Find where the given text appears and provide that cell's center as [x, y] coordinate. 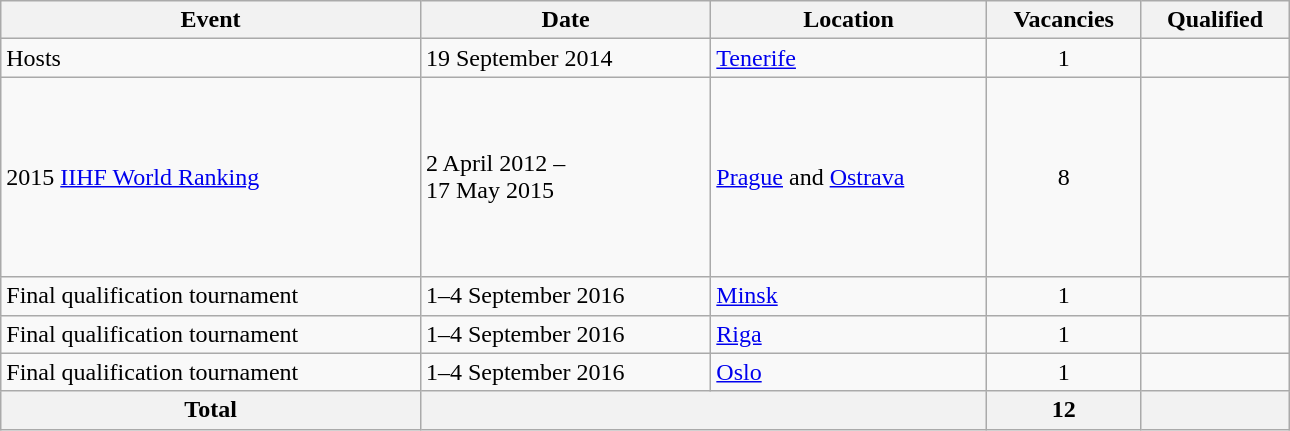
19 September 2014 [565, 58]
Vacancies [1063, 20]
Minsk [849, 296]
Hosts [211, 58]
Total [211, 410]
Oslo [849, 372]
Date [565, 20]
Location [849, 20]
2015 IIHF World Ranking [211, 177]
Event [211, 20]
Riga [849, 334]
Tenerife [849, 58]
2 April 2012 –17 May 2015 [565, 177]
12 [1063, 410]
8 [1063, 177]
Qualified [1215, 20]
Prague and Ostrava [849, 177]
